From the cell containing the given text, extract its center point as (x, y) coordinate. 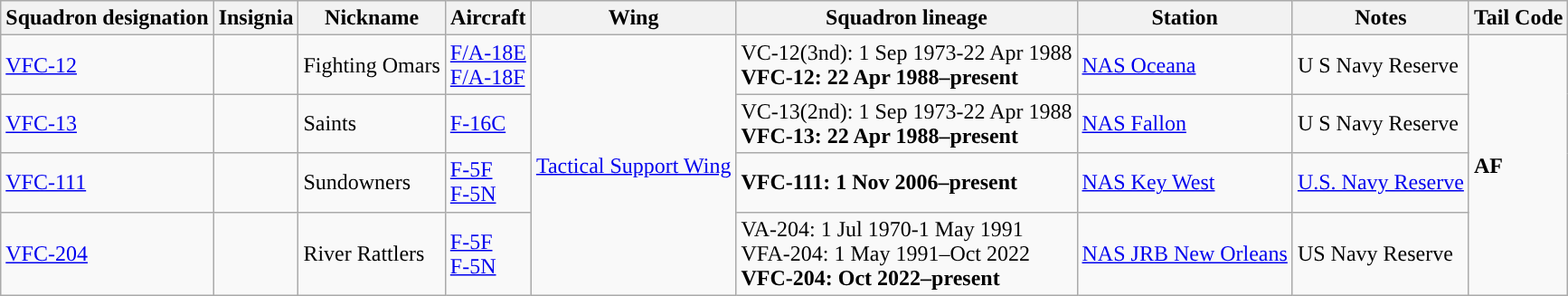
NAS Fallon (1185, 123)
F-16C (488, 123)
Fighting Omars (372, 65)
VC-13(2nd): 1 Sep 1973-22 Apr 1988VFC-13: 22 Apr 1988–present (906, 123)
Notes (1380, 18)
VFC-13 (107, 123)
VFC-12 (107, 65)
NAS JRB New Orleans (1185, 253)
Saints (372, 123)
VA-204: 1 Jul 1970-1 May 1991VFA-204: 1 May 1991–Oct 2022VFC-204: Oct 2022–present (906, 253)
VFC-111 (107, 183)
Tail Code (1518, 18)
Wing (633, 18)
Tactical Support Wing (633, 165)
Aircraft (488, 18)
Squadron lineage (906, 18)
River Rattlers (372, 253)
VC-12(3nd): 1 Sep 1973-22 Apr 1988VFC-12: 22 Apr 1988–present (906, 65)
VFC-204 (107, 253)
F/A-18EF/A-18F (488, 65)
Squadron designation (107, 18)
U.S. Navy Reserve (1380, 183)
AF (1518, 165)
NAS Key West (1185, 183)
NAS Oceana (1185, 65)
Station (1185, 18)
Insignia (256, 18)
Nickname (372, 18)
US Navy Reserve (1380, 253)
VFC-111: 1 Nov 2006–present (906, 183)
Sundowners (372, 183)
